Identify which cell holds the provided text, then report its [x, y] central coordinate. 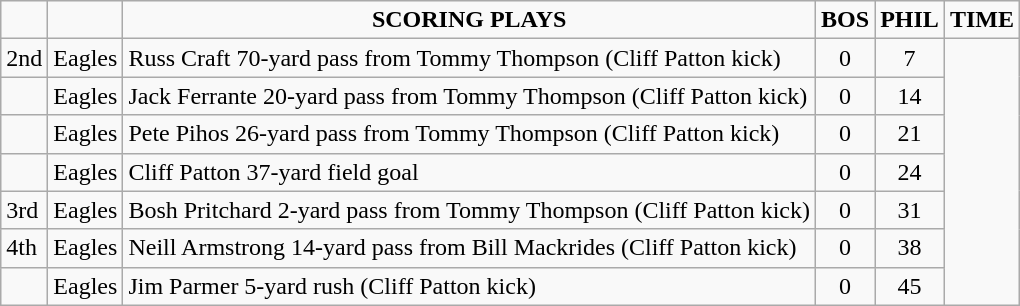
PHIL [910, 20]
7 [910, 58]
Jim Parmer 5-yard rush (Cliff Patton kick) [470, 286]
BOS [846, 20]
Bosh Pritchard 2-yard pass from Tommy Thompson (Cliff Patton kick) [470, 210]
SCORING PLAYS [470, 20]
Russ Craft 70-yard pass from Tommy Thompson (Cliff Patton kick) [470, 58]
38 [910, 248]
21 [910, 134]
Pete Pihos 26-yard pass from Tommy Thompson (Cliff Patton kick) [470, 134]
31 [910, 210]
4th [24, 248]
Cliff Patton 37-yard field goal [470, 172]
Jack Ferrante 20-yard pass from Tommy Thompson (Cliff Patton kick) [470, 96]
14 [910, 96]
2nd [24, 58]
Neill Armstrong 14-yard pass from Bill Mackrides (Cliff Patton kick) [470, 248]
3rd [24, 210]
24 [910, 172]
TIME [982, 20]
45 [910, 286]
